Scan for the cell matching the given text and deliver its (x, y) coordinate at center. 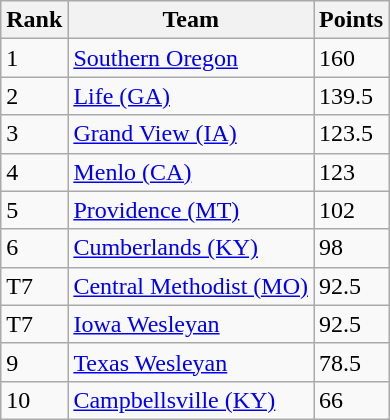
78.5 (352, 362)
123.5 (352, 134)
Central Methodist (MO) (191, 286)
Texas Wesleyan (191, 362)
Menlo (CA) (191, 172)
102 (352, 210)
98 (352, 248)
Southern Oregon (191, 58)
Cumberlands (KY) (191, 248)
3 (34, 134)
2 (34, 96)
6 (34, 248)
Life (GA) (191, 96)
Campbellsville (KY) (191, 400)
10 (34, 400)
5 (34, 210)
Grand View (IA) (191, 134)
Rank (34, 20)
139.5 (352, 96)
4 (34, 172)
Iowa Wesleyan (191, 324)
160 (352, 58)
66 (352, 400)
123 (352, 172)
9 (34, 362)
Team (191, 20)
Providence (MT) (191, 210)
Points (352, 20)
1 (34, 58)
